Find where the given text appears and provide that cell's center as (x, y) coordinate. 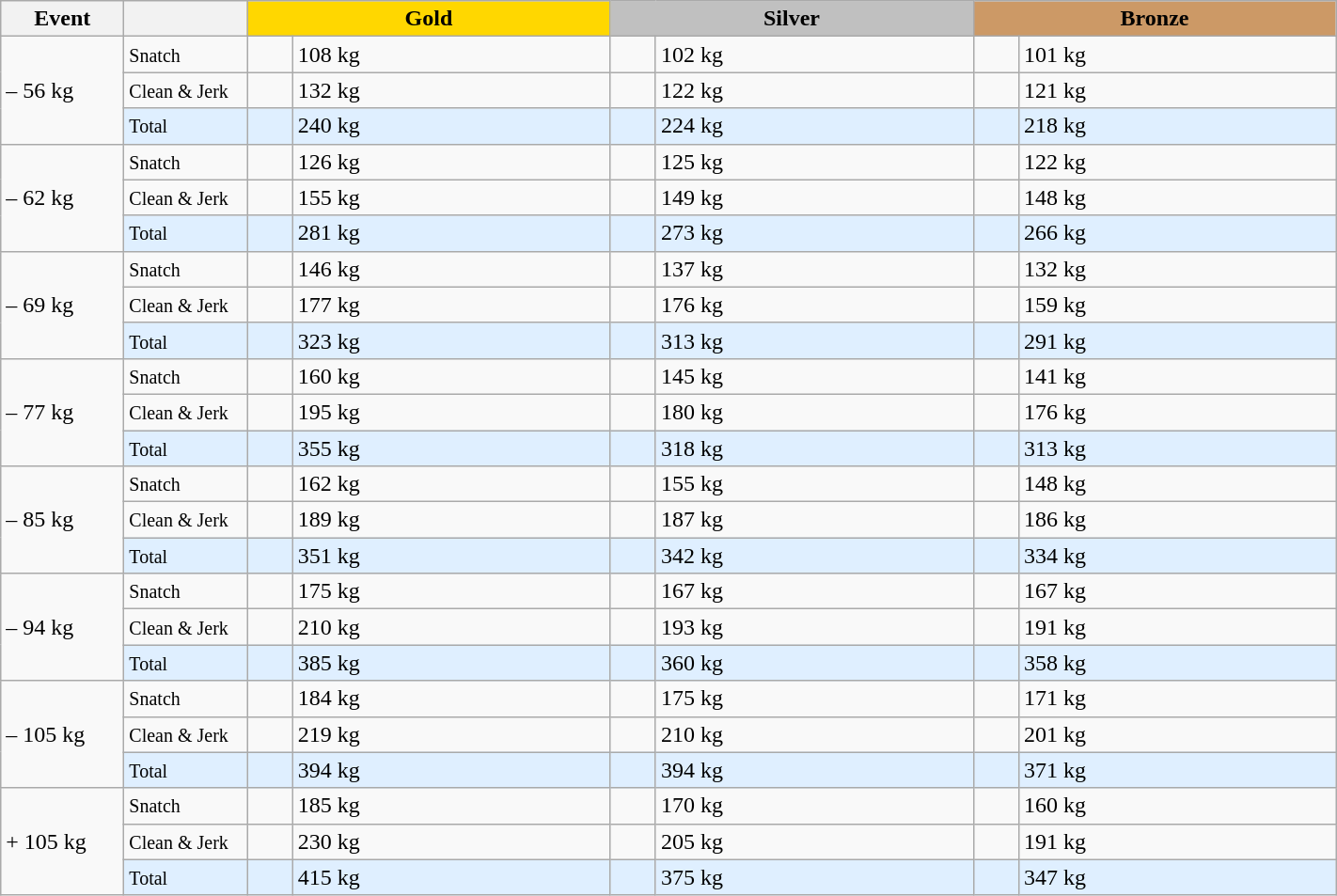
162 kg (451, 484)
145 kg (814, 376)
201 kg (1177, 734)
351 kg (451, 556)
385 kg (451, 663)
146 kg (451, 269)
187 kg (814, 520)
125 kg (814, 162)
375 kg (814, 877)
– 94 kg (62, 627)
121 kg (1177, 90)
281 kg (451, 233)
108 kg (451, 55)
– 105 kg (62, 734)
291 kg (1177, 340)
– 62 kg (62, 197)
323 kg (451, 340)
186 kg (1177, 520)
415 kg (451, 877)
240 kg (451, 126)
– 77 kg (62, 412)
355 kg (451, 448)
149 kg (814, 197)
184 kg (451, 699)
171 kg (1177, 699)
141 kg (1177, 376)
102 kg (814, 55)
334 kg (1177, 556)
+ 105 kg (62, 841)
347 kg (1177, 877)
195 kg (451, 412)
371 kg (1177, 770)
101 kg (1177, 55)
193 kg (814, 627)
205 kg (814, 841)
137 kg (814, 269)
– 56 kg (62, 90)
219 kg (451, 734)
342 kg (814, 556)
Event (62, 19)
218 kg (1177, 126)
Bronze (1155, 19)
126 kg (451, 162)
189 kg (451, 520)
170 kg (814, 806)
266 kg (1177, 233)
360 kg (814, 663)
230 kg (451, 841)
273 kg (814, 233)
180 kg (814, 412)
Gold (429, 19)
159 kg (1177, 305)
Silver (792, 19)
– 69 kg (62, 305)
224 kg (814, 126)
185 kg (451, 806)
– 85 kg (62, 520)
177 kg (451, 305)
318 kg (814, 448)
358 kg (1177, 663)
